Provide the [x, y] coordinate of the cell's center where the given text is located.  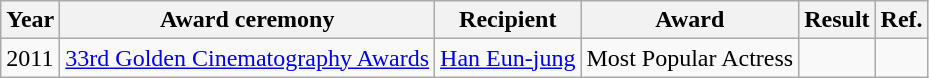
Most Popular Actress [690, 58]
Ref. [902, 20]
Year [30, 20]
Result [837, 20]
Han Eun-jung [508, 58]
2011 [30, 58]
Award ceremony [248, 20]
Recipient [508, 20]
33rd Golden Cinematography Awards [248, 58]
Award [690, 20]
